Find where the given text appears and provide that cell's center as [X, Y] coordinate. 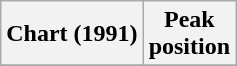
Chart (1991) [72, 34]
Peakposition [189, 34]
